Capture the cell that displays the provided text and extract its [x, y] central coordinate. 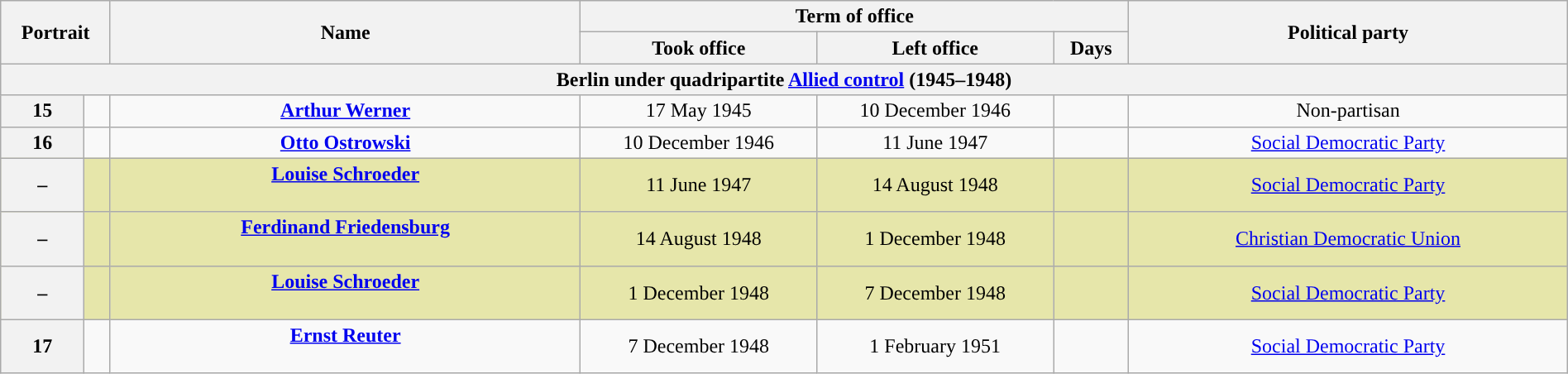
Political party [1348, 32]
Christian Democratic Union [1348, 238]
15 [43, 111]
Left office [935, 48]
1 February 1951 [935, 346]
17 [43, 346]
Arthur Werner [345, 111]
Ferdinand Friedensburg [345, 238]
Took office [699, 48]
Otto Ostrowski [345, 142]
Name [345, 32]
Ernst Reuter [345, 346]
16 [43, 142]
Portrait [56, 32]
Non-partisan [1348, 111]
17 May 1945 [699, 111]
Term of office [855, 17]
Berlin under quadripartite Allied control (1945–1948) [784, 79]
Days [1092, 48]
